For the text-containing cell, return its midpoint in [X, Y] coordinate format. 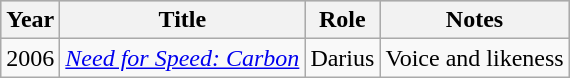
Need for Speed: Carbon [182, 58]
Darius [342, 58]
2006 [30, 58]
Year [30, 20]
Notes [474, 20]
Voice and likeness [474, 58]
Role [342, 20]
Title [182, 20]
